Find where the given text appears and provide that cell's center as [x, y] coordinate. 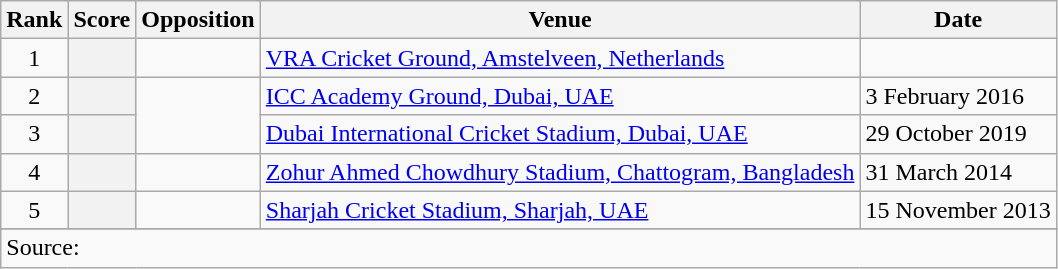
ICC Academy Ground, Dubai, UAE [560, 96]
15 November 2013 [958, 210]
VRA Cricket Ground, Amstelveen, Netherlands [560, 58]
Dubai International Cricket Stadium, Dubai, UAE [560, 134]
Date [958, 20]
1 [34, 58]
5 [34, 210]
29 October 2019 [958, 134]
Opposition [198, 20]
Source: [529, 248]
Rank [34, 20]
Zohur Ahmed Chowdhury Stadium, Chattogram, Bangladesh [560, 172]
4 [34, 172]
31 March 2014 [958, 172]
Score [102, 20]
3 [34, 134]
3 February 2016 [958, 96]
2 [34, 96]
Venue [560, 20]
Sharjah Cricket Stadium, Sharjah, UAE [560, 210]
